Scan for the cell matching the given text and deliver its (X, Y) coordinate at center. 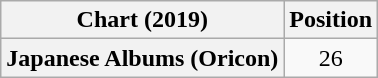
26 (331, 58)
Japanese Albums (Oricon) (142, 58)
Position (331, 20)
Chart (2019) (142, 20)
